Determine the [X, Y] coordinate at the center of the cell enclosing the given text.  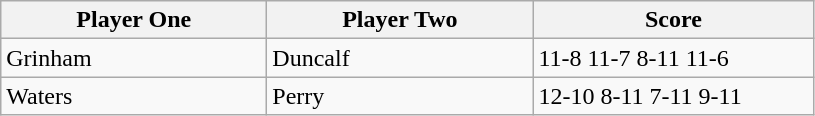
Player One [134, 20]
12-10 8-11 7-11 9-11 [674, 96]
Grinham [134, 58]
Duncalf [400, 58]
11-8 11-7 8-11 11-6 [674, 58]
Score [674, 20]
Perry [400, 96]
Waters [134, 96]
Player Two [400, 20]
